Search for the cell housing the specified text and yield its [x, y] center coordinate. 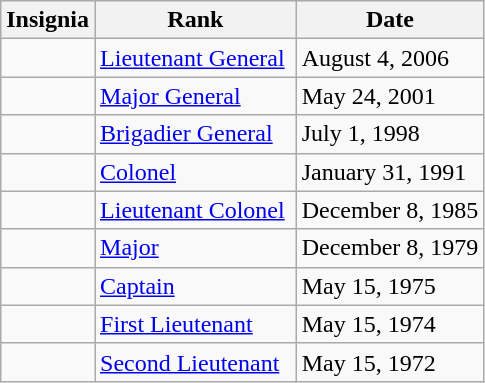
Lieutenant General [196, 58]
Date [390, 20]
January 31, 1991 [390, 172]
Insignia [48, 20]
December 8, 1985 [390, 210]
August 4, 2006 [390, 58]
May 24, 2001 [390, 96]
Major [196, 248]
Major General [196, 96]
July 1, 1998 [390, 134]
Brigadier General [196, 134]
First Lieutenant [196, 324]
Rank [196, 20]
December 8, 1979 [390, 248]
Second Lieutenant [196, 362]
May 15, 1972 [390, 362]
May 15, 1975 [390, 286]
Lieutenant Colonel [196, 210]
Captain [196, 286]
Colonel [196, 172]
May 15, 1974 [390, 324]
